Determine the (X, Y) coordinate at the center of the cell enclosing the given text.  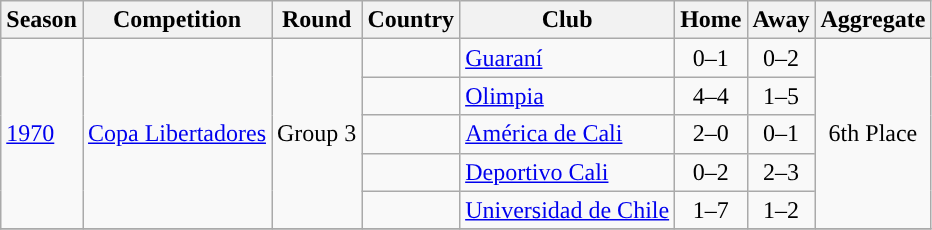
1970 (42, 134)
2–3 (781, 172)
1–2 (781, 210)
Olimpia (568, 96)
2–0 (711, 134)
Aggregate (873, 20)
Home (711, 20)
Deportivo Cali (568, 172)
Copa Libertadores (176, 134)
6th Place (873, 134)
Away (781, 20)
Guaraní (568, 58)
1–5 (781, 96)
Season (42, 20)
Round (317, 20)
Competition (176, 20)
América de Cali (568, 134)
1–7 (711, 210)
Universidad de Chile (568, 210)
Club (568, 20)
Group 3 (317, 134)
Country (411, 20)
4–4 (711, 96)
